Detect which cell encompasses the target text, then output its [X, Y] center coordinate. 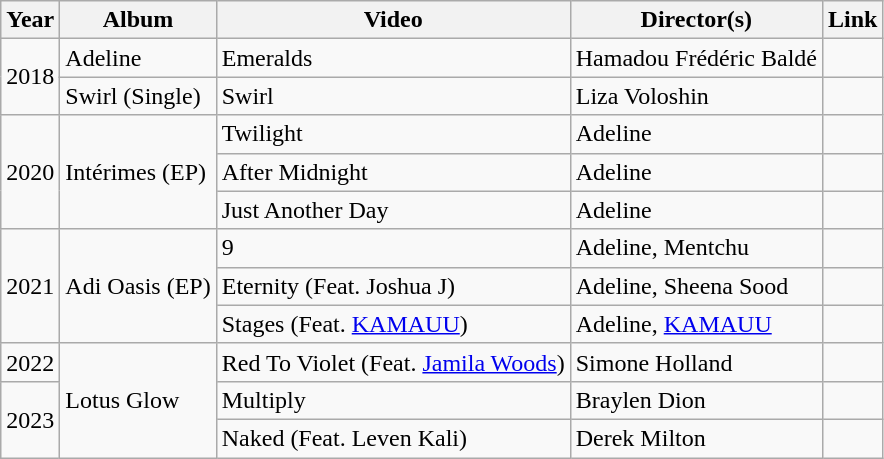
Video [393, 20]
After Midnight [393, 172]
Adeline, KAMAUU [696, 324]
Eternity (Feat. Joshua J) [393, 286]
Liza Voloshin [696, 96]
2023 [30, 419]
Stages (Feat. KAMAUU) [393, 324]
Adeline, Mentchu [696, 248]
Simone Holland [696, 362]
Emeralds [393, 58]
Multiply [393, 400]
Album [138, 20]
9 [393, 248]
Lotus Glow [138, 400]
Adeline, Sheena Sood [696, 286]
2020 [30, 172]
Just Another Day [393, 210]
Hamadou Frédéric Baldé [696, 58]
2021 [30, 286]
Red To Violet (Feat. Jamila Woods) [393, 362]
Swirl (Single) [138, 96]
2022 [30, 362]
Derek Milton [696, 438]
Director(s) [696, 20]
Twilight [393, 134]
Swirl [393, 96]
Adi Oasis (EP) [138, 286]
Intérimes (EP) [138, 172]
Naked (Feat. Leven Kali) [393, 438]
2018 [30, 77]
Year [30, 20]
Braylen Dion [696, 400]
Link [853, 20]
